Output the (x, y) coordinate of the center of the cell containing the given text.  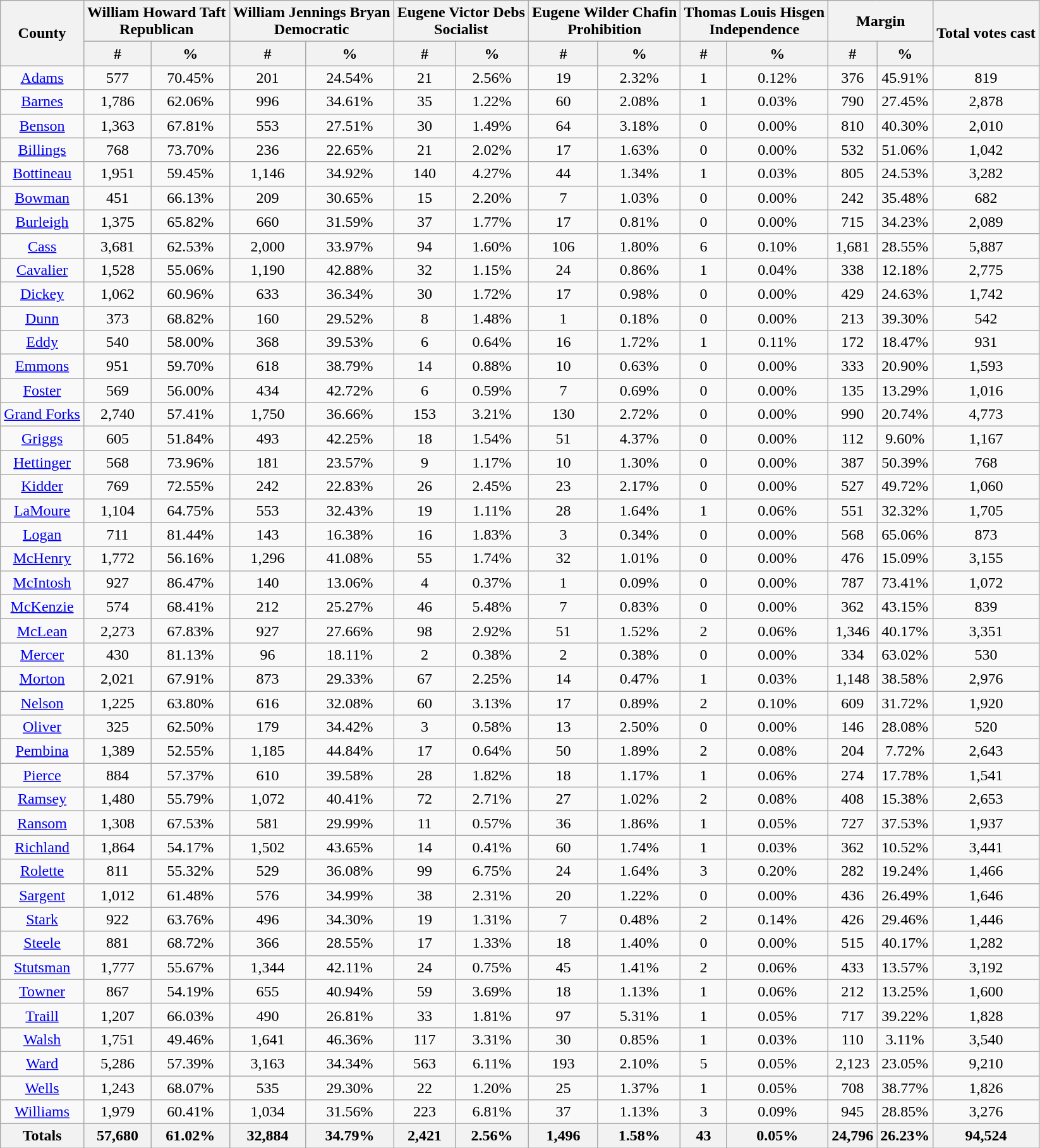
43 (704, 1136)
33.97% (350, 246)
16.38% (350, 535)
13.57% (905, 967)
51.84% (190, 438)
45.91% (905, 78)
1,185 (268, 751)
520 (986, 727)
73.96% (190, 462)
1,593 (986, 366)
0.34% (639, 535)
0.18% (639, 318)
0.41% (492, 847)
57,680 (118, 1136)
451 (118, 198)
73.41% (905, 583)
1.37% (639, 1087)
1.15% (492, 270)
1,446 (986, 919)
18.47% (905, 342)
Burleigh (42, 222)
496 (268, 919)
39.22% (905, 1015)
135 (853, 390)
605 (118, 438)
34.92% (350, 174)
1,742 (986, 294)
49.46% (190, 1039)
1,062 (118, 294)
569 (118, 390)
38.77% (905, 1087)
25.27% (350, 607)
57.39% (190, 1063)
19.24% (905, 871)
209 (268, 198)
29.52% (350, 318)
26.23% (905, 1136)
2,643 (986, 751)
727 (853, 823)
3,282 (986, 174)
0.88% (492, 366)
1.54% (492, 438)
Ramsey (42, 799)
31.56% (350, 1112)
24.53% (905, 174)
33 (425, 1015)
0.58% (492, 727)
1,681 (853, 246)
22.83% (350, 486)
59 (425, 991)
1,016 (986, 390)
23.57% (350, 462)
581 (268, 823)
97 (563, 1015)
711 (118, 535)
610 (268, 775)
366 (268, 943)
McHenry (42, 559)
68.72% (190, 943)
2,878 (986, 102)
Cass (42, 246)
1.20% (492, 1087)
532 (853, 150)
945 (853, 1112)
2,000 (268, 246)
Oliver (42, 727)
1,207 (118, 1015)
3,540 (986, 1039)
9.60% (905, 438)
36.08% (350, 871)
4.27% (492, 174)
60.96% (190, 294)
1,060 (986, 486)
811 (118, 871)
1,480 (118, 799)
2.10% (639, 1063)
3.11% (905, 1039)
10.52% (905, 847)
45 (563, 967)
1.01% (639, 559)
1,104 (118, 511)
Margin (881, 21)
98 (425, 631)
2,010 (986, 126)
787 (853, 583)
Emmons (42, 366)
0.86% (639, 270)
1,646 (986, 895)
26.49% (905, 895)
Barnes (42, 102)
2,021 (118, 679)
28.85% (905, 1112)
Towner (42, 991)
34.79% (350, 1136)
376 (853, 78)
18.11% (350, 655)
37.53% (905, 823)
5 (704, 1063)
Wells (42, 1087)
94 (425, 246)
62.50% (190, 727)
223 (425, 1112)
819 (986, 78)
881 (118, 943)
Dickey (42, 294)
15.09% (905, 559)
2,775 (986, 270)
81.13% (190, 655)
55.06% (190, 270)
1,777 (118, 967)
11 (425, 823)
426 (853, 919)
181 (268, 462)
1,541 (986, 775)
36.66% (350, 414)
193 (563, 1063)
5.48% (492, 607)
535 (268, 1087)
57.37% (190, 775)
52.55% (190, 751)
577 (118, 78)
County (42, 33)
43.15% (905, 607)
1,920 (986, 703)
63.80% (190, 703)
368 (268, 342)
884 (118, 775)
Totals (42, 1136)
1.33% (492, 943)
22.65% (350, 150)
44 (563, 174)
4 (425, 583)
0.59% (492, 390)
Rolette (42, 871)
81.44% (190, 535)
160 (268, 318)
1,496 (563, 1136)
68.07% (190, 1087)
540 (118, 342)
1.02% (639, 799)
433 (853, 967)
0.63% (639, 366)
334 (853, 655)
27.45% (905, 102)
38.58% (905, 679)
790 (853, 102)
112 (853, 438)
27 (563, 799)
213 (853, 318)
1.81% (492, 1015)
576 (268, 895)
2.31% (492, 895)
43.65% (350, 847)
1,786 (118, 102)
42.88% (350, 270)
29.33% (350, 679)
143 (268, 535)
51.06% (905, 150)
62.06% (190, 102)
1,190 (268, 270)
Eugene Wilder ChafinProhibition (604, 21)
1.89% (639, 751)
23 (563, 486)
86.47% (190, 583)
94,524 (986, 1136)
67.53% (190, 823)
2.02% (492, 150)
6.11% (492, 1063)
1.34% (639, 174)
1.86% (639, 823)
1.63% (639, 150)
325 (118, 727)
236 (268, 150)
1,146 (268, 174)
3,681 (118, 246)
574 (118, 607)
31.59% (350, 222)
2,976 (986, 679)
2.25% (492, 679)
56.00% (190, 390)
530 (986, 655)
146 (853, 727)
1,951 (118, 174)
2,273 (118, 631)
769 (118, 486)
1.58% (639, 1136)
1.77% (492, 222)
515 (853, 943)
1.31% (492, 919)
2.45% (492, 486)
15 (425, 198)
30.65% (350, 198)
6.81% (492, 1112)
609 (853, 703)
William Howard TaftRepublican (157, 21)
67.91% (190, 679)
66.13% (190, 198)
Bottineau (42, 174)
Sargent (42, 895)
1,828 (986, 1015)
61.48% (190, 895)
36 (563, 823)
0.20% (777, 871)
44.84% (350, 751)
1,308 (118, 823)
34.42% (350, 727)
490 (268, 1015)
4,773 (986, 414)
64.75% (190, 511)
34.23% (905, 222)
50 (563, 751)
31.72% (905, 703)
867 (118, 991)
1,772 (118, 559)
805 (853, 174)
1,363 (118, 126)
682 (986, 198)
0.75% (492, 967)
26 (425, 486)
1.80% (639, 246)
54.19% (190, 991)
2,740 (118, 414)
15.38% (905, 799)
Bowman (42, 198)
32.43% (350, 511)
39.58% (350, 775)
1,864 (118, 847)
20 (563, 895)
373 (118, 318)
Foster (42, 390)
61.02% (190, 1136)
29.46% (905, 919)
429 (853, 294)
34.99% (350, 895)
28.08% (905, 727)
49.72% (905, 486)
0.57% (492, 823)
Cavalier (42, 270)
41.08% (350, 559)
1.60% (492, 246)
Richland (42, 847)
Adams (42, 78)
153 (425, 414)
655 (268, 991)
3.21% (492, 414)
0.81% (639, 222)
110 (853, 1039)
Nelson (42, 703)
3.31% (492, 1039)
1,751 (118, 1039)
430 (118, 655)
59.45% (190, 174)
708 (853, 1087)
Steele (42, 943)
32,884 (268, 1136)
2,123 (853, 1063)
990 (853, 414)
5,887 (986, 246)
333 (853, 366)
32.32% (905, 511)
67 (425, 679)
Thomas Louis HisgenIndependence (754, 21)
68.41% (190, 607)
29.99% (350, 823)
616 (268, 703)
72 (425, 799)
839 (986, 607)
0.98% (639, 294)
73.70% (190, 150)
Ransom (42, 823)
9 (425, 462)
60.41% (190, 1112)
40.94% (350, 991)
Stark (42, 919)
24,796 (853, 1136)
55 (425, 559)
1.82% (492, 775)
1.52% (639, 631)
3,163 (268, 1063)
542 (986, 318)
35 (425, 102)
0.11% (777, 342)
172 (853, 342)
22 (425, 1087)
McIntosh (42, 583)
0.14% (777, 919)
4.37% (639, 438)
633 (268, 294)
99 (425, 871)
476 (853, 559)
59.70% (190, 366)
Billings (42, 150)
7.72% (905, 751)
Walsh (42, 1039)
67.83% (190, 631)
1,389 (118, 751)
106 (563, 246)
27.51% (350, 126)
1,225 (118, 703)
12.18% (905, 270)
408 (853, 799)
Williams (42, 1112)
204 (853, 751)
63.76% (190, 919)
0.69% (639, 390)
2.72% (639, 414)
39.30% (905, 318)
1.30% (639, 462)
34.34% (350, 1063)
3,192 (986, 967)
McKenzie (42, 607)
William Jennings BryanDemocratic (311, 21)
130 (563, 414)
68.82% (190, 318)
2,653 (986, 799)
117 (425, 1039)
1,012 (118, 895)
8 (425, 318)
40.30% (905, 126)
2.71% (492, 799)
1,528 (118, 270)
57.41% (190, 414)
1,937 (986, 823)
1.48% (492, 318)
25 (563, 1087)
1,167 (986, 438)
493 (268, 438)
Total votes cast (986, 33)
527 (853, 486)
1,979 (118, 1112)
0.48% (639, 919)
3,155 (986, 559)
3.13% (492, 703)
46 (425, 607)
20.90% (905, 366)
55.67% (190, 967)
3.18% (639, 126)
3.69% (492, 991)
Griggs (42, 438)
1,750 (268, 414)
Mercer (42, 655)
46.36% (350, 1039)
2.20% (492, 198)
6.75% (492, 871)
Pembina (42, 751)
13.06% (350, 583)
0.83% (639, 607)
24.63% (905, 294)
1.11% (492, 511)
434 (268, 390)
50.39% (905, 462)
2.32% (639, 78)
922 (118, 919)
3,351 (986, 631)
951 (118, 366)
1,344 (268, 967)
66.03% (190, 1015)
0.89% (639, 703)
13 (563, 727)
Stutsman (42, 967)
54.17% (190, 847)
2.17% (639, 486)
40.41% (350, 799)
65.06% (905, 535)
387 (853, 462)
1,375 (118, 222)
1,600 (986, 991)
1,705 (986, 511)
20.74% (905, 414)
179 (268, 727)
0.47% (639, 679)
715 (853, 222)
58.00% (190, 342)
996 (268, 102)
34.30% (350, 919)
Traill (42, 1015)
96 (268, 655)
Grand Forks (42, 414)
717 (853, 1015)
39.53% (350, 342)
38 (425, 895)
1,346 (853, 631)
17.78% (905, 775)
0.04% (777, 270)
13.25% (905, 991)
618 (268, 366)
56.16% (190, 559)
Eddy (42, 342)
5,286 (118, 1063)
2,089 (986, 222)
1.49% (492, 126)
Hettinger (42, 462)
1,502 (268, 847)
62.53% (190, 246)
201 (268, 78)
1.03% (639, 198)
282 (853, 871)
1.40% (639, 943)
1,034 (268, 1112)
1.83% (492, 535)
Logan (42, 535)
35.48% (905, 198)
1,466 (986, 871)
3,441 (986, 847)
Morton (42, 679)
55.32% (190, 871)
563 (425, 1063)
24.54% (350, 78)
3,276 (986, 1112)
Benson (42, 126)
42.11% (350, 967)
Pierce (42, 775)
2.50% (639, 727)
42.25% (350, 438)
1,282 (986, 943)
65.82% (190, 222)
29.30% (350, 1087)
0.37% (492, 583)
338 (853, 270)
13.29% (905, 390)
2,421 (425, 1136)
34.61% (350, 102)
63.02% (905, 655)
26.81% (350, 1015)
70.45% (190, 78)
2.92% (492, 631)
529 (268, 871)
9,210 (986, 1063)
1,042 (986, 150)
274 (853, 775)
McLean (42, 631)
660 (268, 222)
1,148 (853, 679)
42.72% (350, 390)
810 (853, 126)
36.34% (350, 294)
Ward (42, 1063)
1,296 (268, 559)
931 (986, 342)
1,641 (268, 1039)
64 (563, 126)
Dunn (42, 318)
0.12% (777, 78)
1,243 (118, 1087)
2.08% (639, 102)
23.05% (905, 1063)
551 (853, 511)
38.79% (350, 366)
Kidder (42, 486)
436 (853, 895)
LaMoure (42, 511)
1.41% (639, 967)
72.55% (190, 486)
55.79% (190, 799)
Eugene Victor DebsSocialist (461, 21)
67.81% (190, 126)
32.08% (350, 703)
5.31% (639, 1015)
0.85% (639, 1039)
1,826 (986, 1087)
27.66% (350, 631)
